Extract the [X, Y] coordinate from the center of the cell holding the provided text.  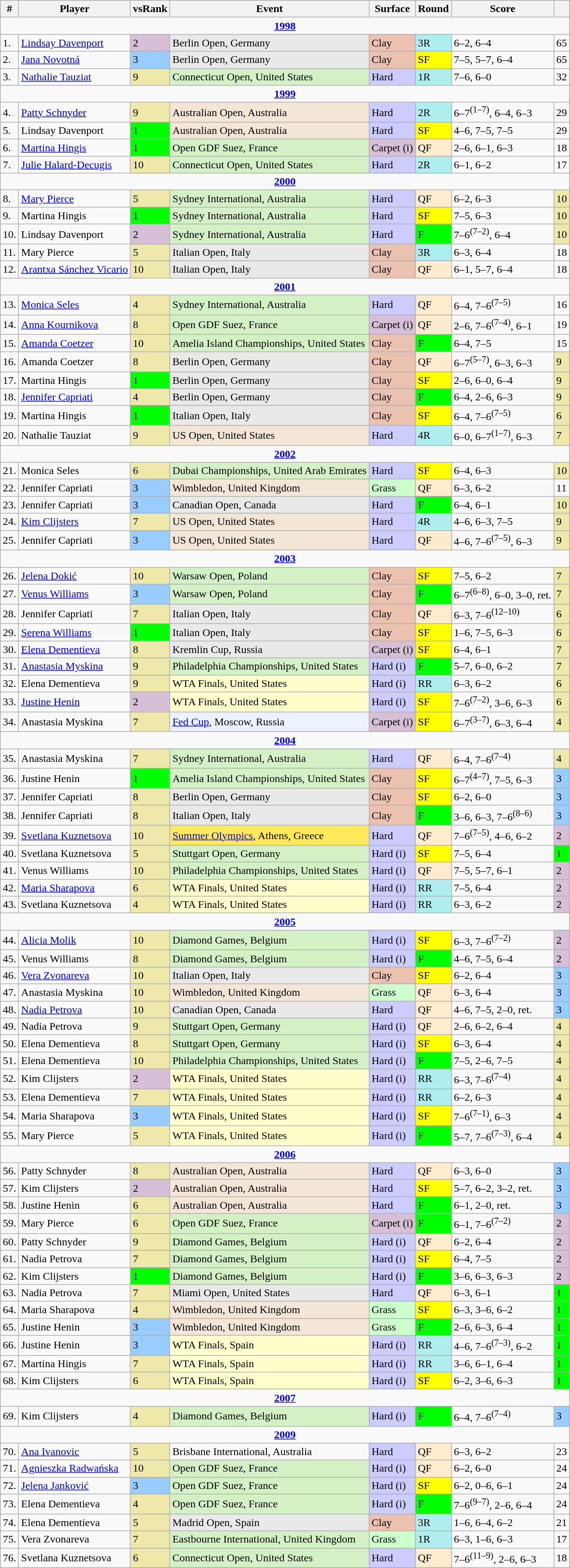
Anna Kournikova [75, 325]
57. [10, 1188]
Dubai Championships, United Arab Emirates [270, 471]
32. [10, 683]
4–6, 7–6(7–5), 6–3 [503, 540]
6–3, 7–6(7–2) [503, 940]
66. [10, 1345]
64. [10, 1310]
Miami Open, United States [270, 1293]
71. [10, 1468]
42. [10, 888]
5–7, 6–0, 6–2 [503, 666]
37. [10, 797]
11 [562, 488]
Ana Ivanovic [75, 1452]
32 [562, 77]
30. [10, 649]
6–0, 6–7(1–7), 6–3 [503, 436]
2–6, 6–0, 6–4 [503, 380]
6–1, 5–7, 6–4 [503, 270]
31. [10, 666]
74. [10, 1522]
50. [10, 1044]
6. [10, 148]
52. [10, 1079]
6–2, 0–6, 6–1 [503, 1485]
7–6, 6–0 [503, 77]
3–6, 6–3, 6–3 [503, 1276]
Surface [392, 9]
19. [10, 416]
59. [10, 1224]
2–6, 6–3, 6–4 [503, 1327]
55. [10, 1135]
45. [10, 958]
68. [10, 1381]
2. [10, 60]
6–7(5–7), 6–3, 6–3 [503, 362]
7. [10, 165]
27. [10, 595]
53. [10, 1097]
72. [10, 1485]
16 [562, 305]
1998 [285, 26]
4–6, 7–5, 7–5 [503, 131]
16. [10, 362]
43. [10, 905]
Jelena Janković [75, 1485]
2003 [285, 559]
38. [10, 815]
6–3, 1–6, 6–3 [503, 1539]
Jelena Dokić [75, 576]
3–6, 6–1, 6–4 [503, 1364]
6–3, 3–6, 6–2 [503, 1310]
5. [10, 131]
23 [562, 1452]
76. [10, 1558]
4–6, 7–6(7–3), 6–2 [503, 1345]
8. [10, 199]
Kremlin Cup, Russia [270, 649]
10. [10, 234]
7–6(7–2), 6–4 [503, 234]
36. [10, 778]
6–7(6–8), 6–0, 3–0, ret. [503, 595]
Eastbourne International, United Kingdom [270, 1539]
2006 [285, 1154]
26. [10, 576]
6–3, 6–0 [503, 1171]
Jana Novotná [75, 60]
vsRank [150, 9]
44. [10, 940]
3. [10, 77]
47. [10, 993]
1. [10, 43]
6–1, 7–6(7–2) [503, 1224]
6–7(1–7), 6–4, 6–3 [503, 112]
56. [10, 1171]
33. [10, 702]
25. [10, 540]
9. [10, 216]
6–7(3–7), 6–3, 6–4 [503, 722]
Agnieszka Radwańska [75, 1468]
6–3, 7–6(12–10) [503, 614]
7–6(7–1), 6–3 [503, 1116]
14. [10, 325]
40. [10, 854]
46. [10, 975]
21 [562, 1522]
2007 [285, 1397]
3–6, 6–3, 7–6(8–6) [503, 815]
# [10, 9]
7–6(7–5), 4–6, 6–2 [503, 836]
7–5, 5–7, 6–4 [503, 60]
67. [10, 1364]
49. [10, 1027]
70. [10, 1452]
Serena Williams [75, 632]
2004 [285, 740]
61. [10, 1259]
7–6(7–2), 3–6, 6–3 [503, 702]
2005 [285, 922]
60. [10, 1242]
5–7, 6–2, 3–2, ret. [503, 1188]
21. [10, 471]
4. [10, 112]
12. [10, 270]
6–1, 2–0, ret. [503, 1205]
28. [10, 614]
Player [75, 9]
62. [10, 1276]
15. [10, 343]
6–7(4–7), 7–5, 6–3 [503, 778]
Summer Olympics, Athens, Greece [270, 836]
Alicia Molik [75, 940]
6–4, 2–6, 6–3 [503, 397]
4–6, 6–3, 7–5 [503, 522]
18. [10, 397]
6–3, 7–6(7–4) [503, 1079]
2–6, 6–2, 6–4 [503, 1027]
2001 [285, 287]
7–6(11–9), 2–6, 6–3 [503, 1558]
73. [10, 1504]
13. [10, 305]
1–6, 6–4, 6–2 [503, 1522]
48. [10, 1010]
Julie Halard-Decugis [75, 165]
34. [10, 722]
2000 [285, 182]
29. [10, 632]
Event [270, 9]
63. [10, 1293]
6–1, 6–2 [503, 165]
69. [10, 1417]
51. [10, 1061]
22. [10, 488]
39. [10, 836]
Madrid Open, Spain [270, 1522]
20. [10, 436]
15 [562, 343]
2–6, 7–6(7–4), 6–1 [503, 325]
7–5, 6–2 [503, 576]
75. [10, 1539]
2–6, 6–1, 6–3 [503, 148]
Arantxa Sánchez Vicario [75, 270]
54. [10, 1116]
6–4, 6–3 [503, 471]
65. [10, 1327]
17. [10, 380]
23. [10, 505]
1–6, 7–5, 6–3 [503, 632]
7–5, 2–6, 7–5 [503, 1061]
7–5, 6–3 [503, 216]
Fed Cup, Moscow, Russia [270, 722]
35. [10, 759]
Round [433, 9]
2002 [285, 454]
1999 [285, 94]
41. [10, 871]
11. [10, 253]
5–7, 7–6(7–3), 6–4 [503, 1135]
7–6(9–7), 2–6, 6–4 [503, 1504]
58. [10, 1205]
2009 [285, 1435]
4–6, 7–5, 2–0, ret. [503, 1010]
Score [503, 9]
24. [10, 522]
6–3, 6–1 [503, 1293]
Brisbane International, Australia [270, 1452]
4–6, 7–5, 6–4 [503, 958]
7–5, 5–7, 6–1 [503, 871]
6–2, 3–6, 6–3 [503, 1381]
19 [562, 325]
